Determine the [X, Y] coordinate at the center of the cell enclosing the given text.  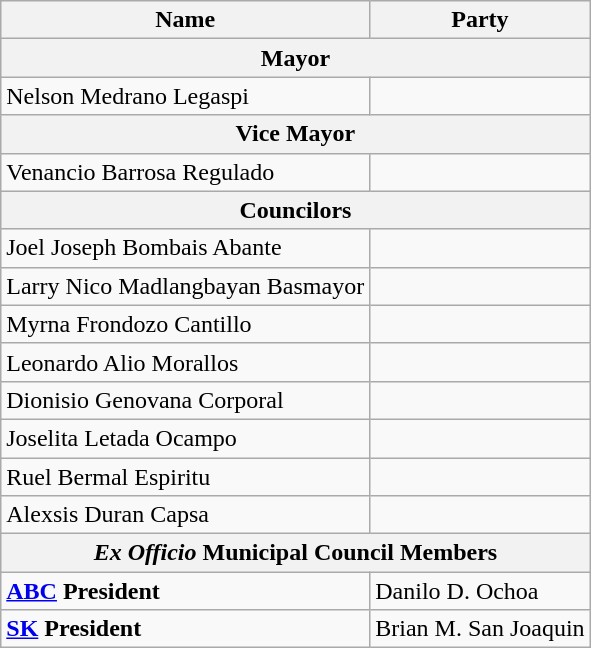
Larry Nico Madlangbayan Basmayor [186, 286]
SK President [186, 629]
Ruel Bermal Espiritu [186, 477]
Nelson Medrano Legaspi [186, 96]
Vice Mayor [296, 134]
Danilo D. Ochoa [480, 591]
Ex Officio Municipal Council Members [296, 553]
Alexsis Duran Capsa [186, 515]
Myrna Frondozo Cantillo [186, 324]
Venancio Barrosa Regulado [186, 172]
Mayor [296, 58]
Party [480, 20]
Name [186, 20]
Joselita Letada Ocampo [186, 438]
Leonardo Alio Morallos [186, 362]
Joel Joseph Bombais Abante [186, 248]
Brian M. San Joaquin [480, 629]
ABC President [186, 591]
Councilors [296, 210]
Dionisio Genovana Corporal [186, 400]
